Extract the [x, y] coordinate from the center of the cell holding the provided text.  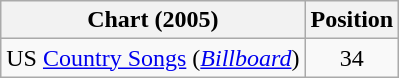
34 [352, 58]
Chart (2005) [153, 20]
Position [352, 20]
US Country Songs (Billboard) [153, 58]
